Find where the given text appears and provide that cell's center as (X, Y) coordinate. 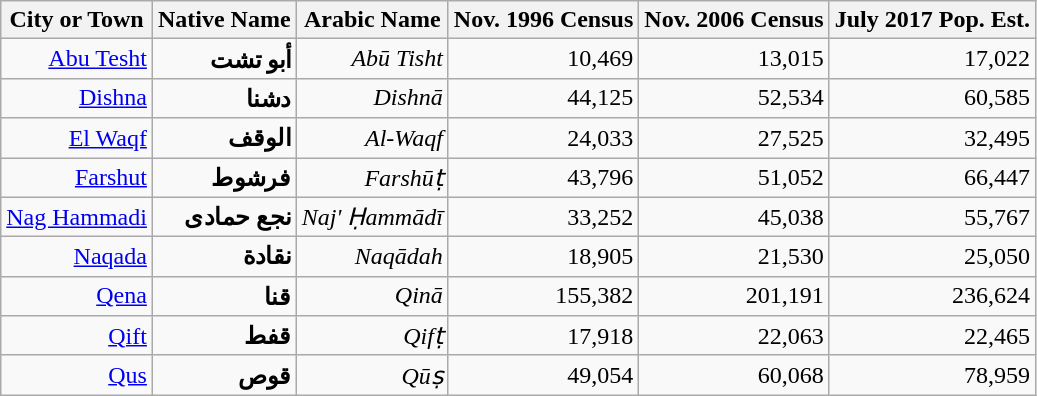
32,495 (932, 138)
Abu Tesht (77, 59)
Dishnā (372, 98)
Nov. 2006 Census (734, 20)
Arabic Name (372, 20)
Naqādah (372, 257)
22,465 (932, 336)
Al-Waqf (372, 138)
Qift (77, 336)
Native Name (224, 20)
33,252 (543, 217)
60,068 (734, 375)
فرشوط (224, 178)
Abū Tisht (372, 59)
155,382 (543, 296)
18,905 (543, 257)
Farshut (77, 178)
Naj' Ḥammādī (372, 217)
قفط (224, 336)
201,191 (734, 296)
El Waqf (77, 138)
Qūṣ (372, 375)
55,767 (932, 217)
Qifṭ (372, 336)
25,050 (932, 257)
13,015 (734, 59)
44,125 (543, 98)
Naqada (77, 257)
78,959 (932, 375)
Farshūṭ (372, 178)
July 2017 Pop. Est. (932, 20)
236,624 (932, 296)
52,534 (734, 98)
17,918 (543, 336)
نجع حمادى (224, 217)
60,585 (932, 98)
نقادة (224, 257)
21,530 (734, 257)
49,054 (543, 375)
43,796 (543, 178)
27,525 (734, 138)
الوقف (224, 138)
Nag Hammadi (77, 217)
Dishna (77, 98)
قنا (224, 296)
22,063 (734, 336)
51,052 (734, 178)
قوص (224, 375)
Qinā (372, 296)
24,033 (543, 138)
66,447 (932, 178)
أبو تشت (224, 59)
10,469 (543, 59)
Qus (77, 375)
45,038 (734, 217)
City or Town (77, 20)
Qena (77, 296)
17,022 (932, 59)
Nov. 1996 Census (543, 20)
دشنا (224, 98)
